Provide the [X, Y] coordinate of the cell's center where the given text is located.  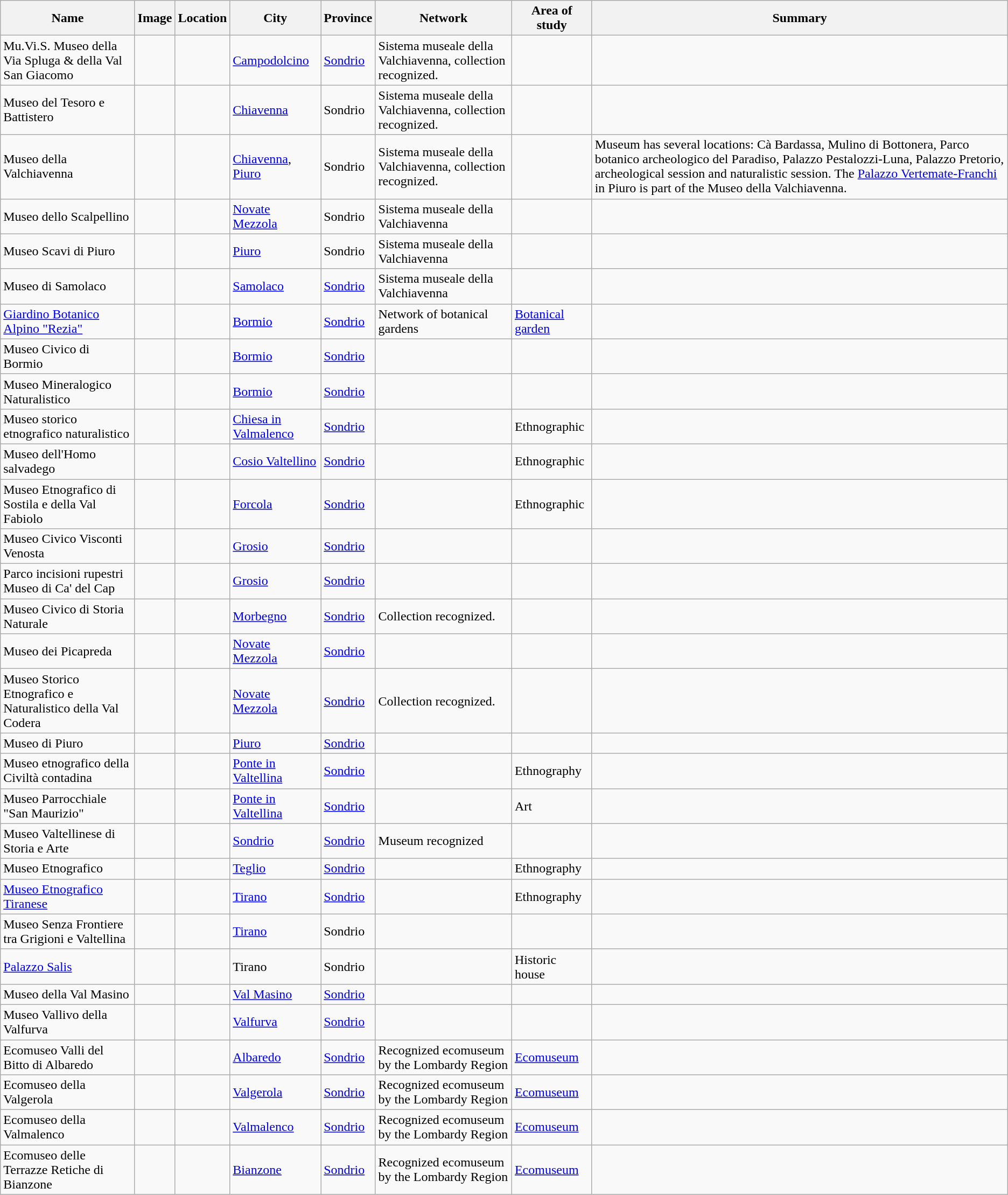
City [276, 18]
Museo storico etnografico naturalistico [68, 427]
Campodolcino [276, 60]
Museo Senza Frontiere tra Grigioni e Valtellina [68, 932]
Museo Valtellinese di Storia e Arte [68, 841]
Museo di Piuro [68, 743]
Museum recognized [444, 841]
Image [155, 18]
Museo dei Picapreda [68, 652]
Chiesa in Valmalenco [276, 427]
Teglio [276, 869]
Museo del Tesoro e Battistero [68, 110]
Museo Etnografico [68, 869]
Museo Storico Etnografico e Naturalistico della Val Codera [68, 701]
Name [68, 18]
Museo Civico Visconti Venosta [68, 546]
Museo di Samolaco [68, 286]
Summary [800, 18]
Valmalenco [276, 1128]
Chiavenna [276, 110]
Albaredo [276, 1057]
Museo Vallivo della Valfurva [68, 1022]
Ecomuseo delle Terrazze Retiche di Bianzone [68, 1170]
Samolaco [276, 286]
Museo Civico di Storia Naturale [68, 616]
Museo dell'Homo salvadego [68, 461]
Museo Scavi di Piuro [68, 251]
Province [348, 18]
Botanical garden [551, 321]
Chiavenna, Piuro [276, 167]
Museo della Valchiavenna [68, 167]
Network of botanical gardens [444, 321]
Ecomuseo Valli del Bitto di Albaredo [68, 1057]
Historic house [551, 966]
Museo Etnografico Tiranese [68, 896]
Valgerola [276, 1092]
Museo della Val Masino [68, 994]
Bianzone [276, 1170]
Morbegno [276, 616]
Mu.Vi.S. Museo della Via Spluga & della Val San Giacomo [68, 60]
Giardino Botanico Alpino "Rezia" [68, 321]
Valfurva [276, 1022]
Forcola [276, 504]
Cosio Valtellino [276, 461]
Museo dello Scalpellino [68, 216]
Parco incisioni rupestri Museo di Ca' del Cap [68, 582]
Museo etnografico della Civiltà contadina [68, 771]
Museo Civico di Bormio [68, 357]
Palazzo Salis [68, 966]
Museo Mineralogico Naturalistico [68, 391]
Val Masino [276, 994]
Location [202, 18]
Ecomuseo della Valmalenco [68, 1128]
Network [444, 18]
Area of study [551, 18]
Ecomuseo della Valgerola [68, 1092]
Museo Parrocchiale "San Maurizio" [68, 806]
Museo Etnografico di Sostila e della Val Fabiolo [68, 504]
Art [551, 806]
